From the cell containing the given text, extract its center point as (x, y) coordinate. 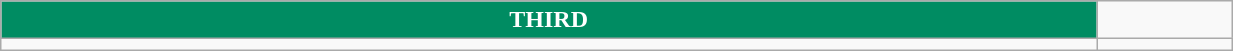
THIRD (549, 20)
